Locate the cell with the specified text and output its (x, y) center coordinate. 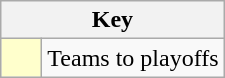
Teams to playoffs (133, 58)
Key (112, 20)
